Locate the cell with the specified text and output its [x, y] center coordinate. 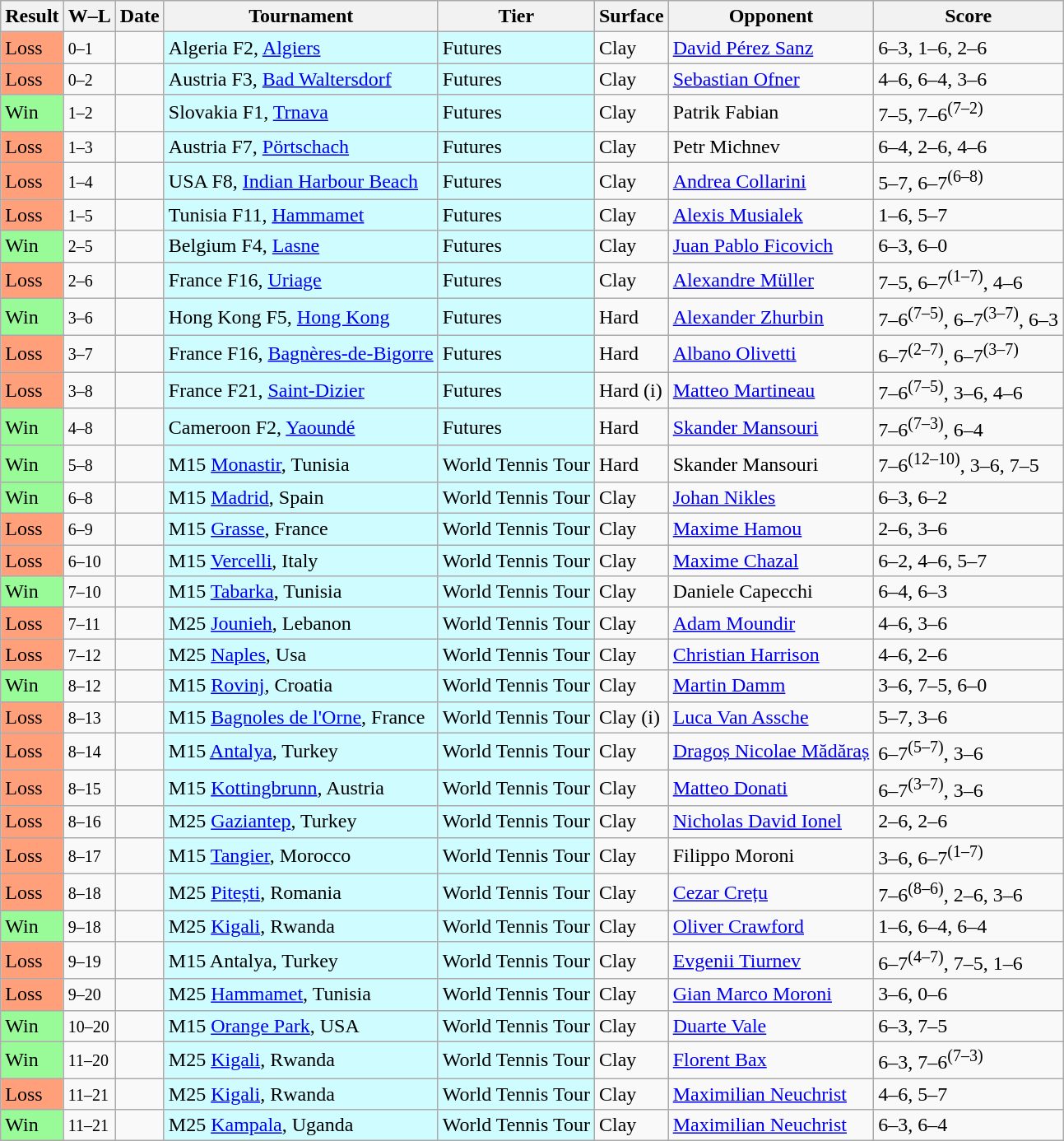
Luca Van Assche [771, 717]
2–6, 3–6 [969, 529]
2–6, 2–6 [969, 822]
1–3 [89, 147]
Albano Olivetti [771, 354]
France F21, Saint-Dizier [301, 390]
9–19 [89, 960]
6–3, 7–5 [969, 1026]
USA F8, Indian Harbour Beach [301, 181]
Duarte Vale [771, 1026]
Evgenii Tiurnev [771, 960]
M15 Monastir, Tunisia [301, 464]
Dragoș Nicolae Mădăraș [771, 751]
M25 Jounieh, Lebanon [301, 623]
Matteo Donati [771, 789]
6–7(3–7), 3–6 [969, 789]
Clay (i) [631, 717]
Tier [516, 16]
3–6, 7–5, 6–0 [969, 686]
6–7(4–7), 7–5, 1–6 [969, 960]
Maxime Hamou [771, 529]
4–6, 2–6 [969, 654]
0–1 [89, 48]
9–18 [89, 926]
6–10 [89, 561]
6–8 [89, 498]
6–7(5–7), 3–6 [969, 751]
6–4, 2–6, 4–6 [969, 147]
1–2 [89, 114]
10–20 [89, 1026]
6–3, 6–0 [969, 246]
Juan Pablo Ficovich [771, 246]
Maxime Chazal [771, 561]
7–11 [89, 623]
Christian Harrison [771, 654]
M15 Tangier, Morocco [301, 856]
3–7 [89, 354]
4–6, 6–4, 3–6 [969, 79]
W–L [89, 16]
6–3, 7–6(7–3) [969, 1060]
8–13 [89, 717]
8–17 [89, 856]
Surface [631, 16]
7–6(8–6), 2–6, 3–6 [969, 892]
M15 Tabarka, Tunisia [301, 592]
Petr Michnev [771, 147]
9–20 [89, 994]
3–6, 6–7(1–7) [969, 856]
1–4 [89, 181]
M15 Kottingbrunn, Austria [301, 789]
4–6, 3–6 [969, 623]
Patrik Fabian [771, 114]
David Pérez Sanz [771, 48]
M15 Madrid, Spain [301, 498]
5–7, 6–7(6–8) [969, 181]
8–16 [89, 822]
3–6 [89, 318]
Nicholas David Ionel [771, 822]
M25 Naples, Usa [301, 654]
7–6(12–10), 3–6, 7–5 [969, 464]
Martin Damm [771, 686]
3–8 [89, 390]
6–3, 6–4 [969, 1125]
Matteo Martineau [771, 390]
M25 Gaziantep, Turkey [301, 822]
7–5, 6–7(1–7), 4–6 [969, 280]
M15 Bagnoles de l'Orne, France [301, 717]
4–8 [89, 426]
Hong Kong F5, Hong Kong [301, 318]
7–5, 7–6(7–2) [969, 114]
Oliver Crawford [771, 926]
6–9 [89, 529]
11–20 [89, 1060]
Johan Nikles [771, 498]
5–8 [89, 464]
Alexandre Müller [771, 280]
7–6(7–5), 3–6, 4–6 [969, 390]
Algeria F2, Algiers [301, 48]
Sebastian Ofner [771, 79]
Opponent [771, 16]
7–6(7–5), 6–7(3–7), 6–3 [969, 318]
M25 Kampala, Uganda [301, 1125]
8–12 [89, 686]
France F16, Bagnères-de-Bigorre [301, 354]
Tunisia F11, Hammamet [301, 215]
6–2, 4–6, 5–7 [969, 561]
8–18 [89, 892]
Result [32, 16]
Alexander Zhurbin [771, 318]
0–2 [89, 79]
7–6(7–3), 6–4 [969, 426]
1–5 [89, 215]
M15 Rovinj, Croatia [301, 686]
Cezar Crețu [771, 892]
M15 Vercelli, Italy [301, 561]
Belgium F4, Lasne [301, 246]
Alexis Musialek [771, 215]
2–6 [89, 280]
8–15 [89, 789]
7–10 [89, 592]
M25 Pitești, Romania [301, 892]
1–6, 5–7 [969, 215]
Daniele Capecchi [771, 592]
M25 Hammamet, Tunisia [301, 994]
Adam Moundir [771, 623]
Florent Bax [771, 1060]
6–7(2–7), 6–7(3–7) [969, 354]
6–3, 1–6, 2–6 [969, 48]
6–3, 6–2 [969, 498]
2–5 [89, 246]
Tournament [301, 16]
Gian Marco Moroni [771, 994]
4–6, 5–7 [969, 1094]
Date [140, 16]
5–7, 3–6 [969, 717]
Austria F3, Bad Waltersdorf [301, 79]
Filippo Moroni [771, 856]
8–14 [89, 751]
M15 Grasse, France [301, 529]
Austria F7, Pörtschach [301, 147]
1–6, 6–4, 6–4 [969, 926]
6–4, 6–3 [969, 592]
3–6, 0–6 [969, 994]
7–12 [89, 654]
Score [969, 16]
Cameroon F2, Yaoundé [301, 426]
Slovakia F1, Trnava [301, 114]
France F16, Uriage [301, 280]
M15 Orange Park, USA [301, 1026]
Andrea Collarini [771, 181]
Hard (i) [631, 390]
